Search for the cell housing the specified text and yield its (x, y) center coordinate. 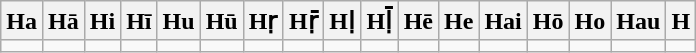
He (459, 21)
Hau (638, 21)
Hū (222, 21)
H (681, 21)
Hī (139, 21)
Hā (63, 21)
Hṝ (303, 21)
Hu (178, 21)
Ho (590, 21)
Hi (102, 21)
Ha (22, 21)
Hē (418, 21)
Hō (548, 21)
Hṛ (263, 21)
Hḹ (380, 21)
Hai (503, 21)
Hḷ (342, 21)
